Identify which cell holds the provided text, then report its (X, Y) central coordinate. 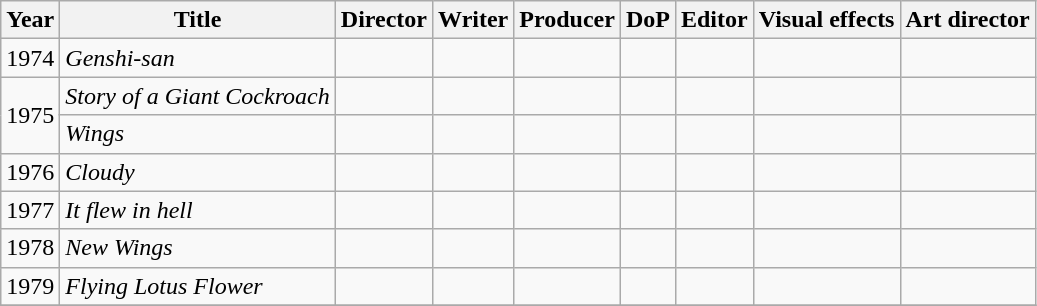
Genshi-san (198, 58)
Title (198, 20)
Story of a Giant Cockroach (198, 96)
Flying Lotus Flower (198, 286)
DoP (648, 20)
Cloudy (198, 172)
1978 (30, 248)
Year (30, 20)
Producer (568, 20)
1974 (30, 58)
1976 (30, 172)
1979 (30, 286)
Visual effects (826, 20)
Art director (968, 20)
Editor (714, 20)
Wings (198, 134)
Director (384, 20)
1977 (30, 210)
It flew in hell (198, 210)
1975 (30, 115)
Writer (474, 20)
New Wings (198, 248)
